Search for the cell housing the specified text and yield its [X, Y] center coordinate. 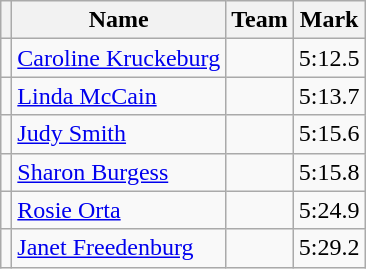
Caroline Kruckeburg [119, 58]
5:12.5 [329, 58]
Mark [329, 20]
Sharon Burgess [119, 172]
Janet Freedenburg [119, 248]
Team [260, 20]
Rosie Orta [119, 210]
5:24.9 [329, 210]
5:15.8 [329, 172]
5:29.2 [329, 248]
5:15.6 [329, 134]
5:13.7 [329, 96]
Judy Smith [119, 134]
Name [119, 20]
Linda McCain [119, 96]
